Locate the cell with the specified text and output its [x, y] center coordinate. 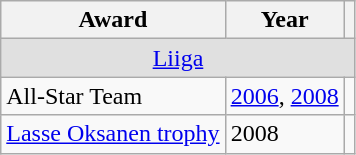
All-Star Team [113, 96]
Liiga [178, 58]
2006, 2008 [284, 96]
2008 [284, 134]
Year [284, 20]
Award [113, 20]
Lasse Oksanen trophy [113, 134]
